Locate the cell with the specified text and output its [x, y] center coordinate. 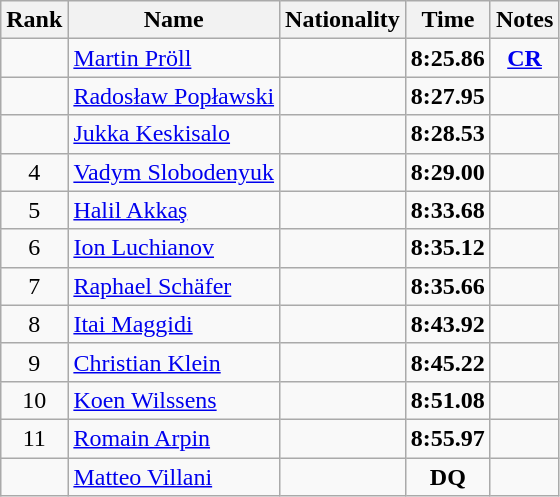
8:35.66 [448, 286]
Halil Akkaş [174, 210]
6 [34, 248]
Name [174, 20]
8:28.53 [448, 134]
8:33.68 [448, 210]
DQ [448, 477]
8:43.92 [448, 324]
11 [34, 438]
8:55.97 [448, 438]
Martin Pröll [174, 58]
Raphael Schäfer [174, 286]
8 [34, 324]
10 [34, 400]
CR [524, 58]
Christian Klein [174, 362]
8:25.86 [448, 58]
8:29.00 [448, 172]
Radosław Popławski [174, 96]
8:35.12 [448, 248]
Romain Arpin [174, 438]
Itai Maggidi [174, 324]
8:45.22 [448, 362]
Ion Luchianov [174, 248]
Rank [34, 20]
8:27.95 [448, 96]
Matteo Villani [174, 477]
5 [34, 210]
Nationality [343, 20]
Jukka Keskisalo [174, 134]
7 [34, 286]
Time [448, 20]
9 [34, 362]
Koen Wilssens [174, 400]
4 [34, 172]
Notes [524, 20]
8:51.08 [448, 400]
Vadym Slobodenyuk [174, 172]
